Return (X, Y) of the center of cell containing provided text 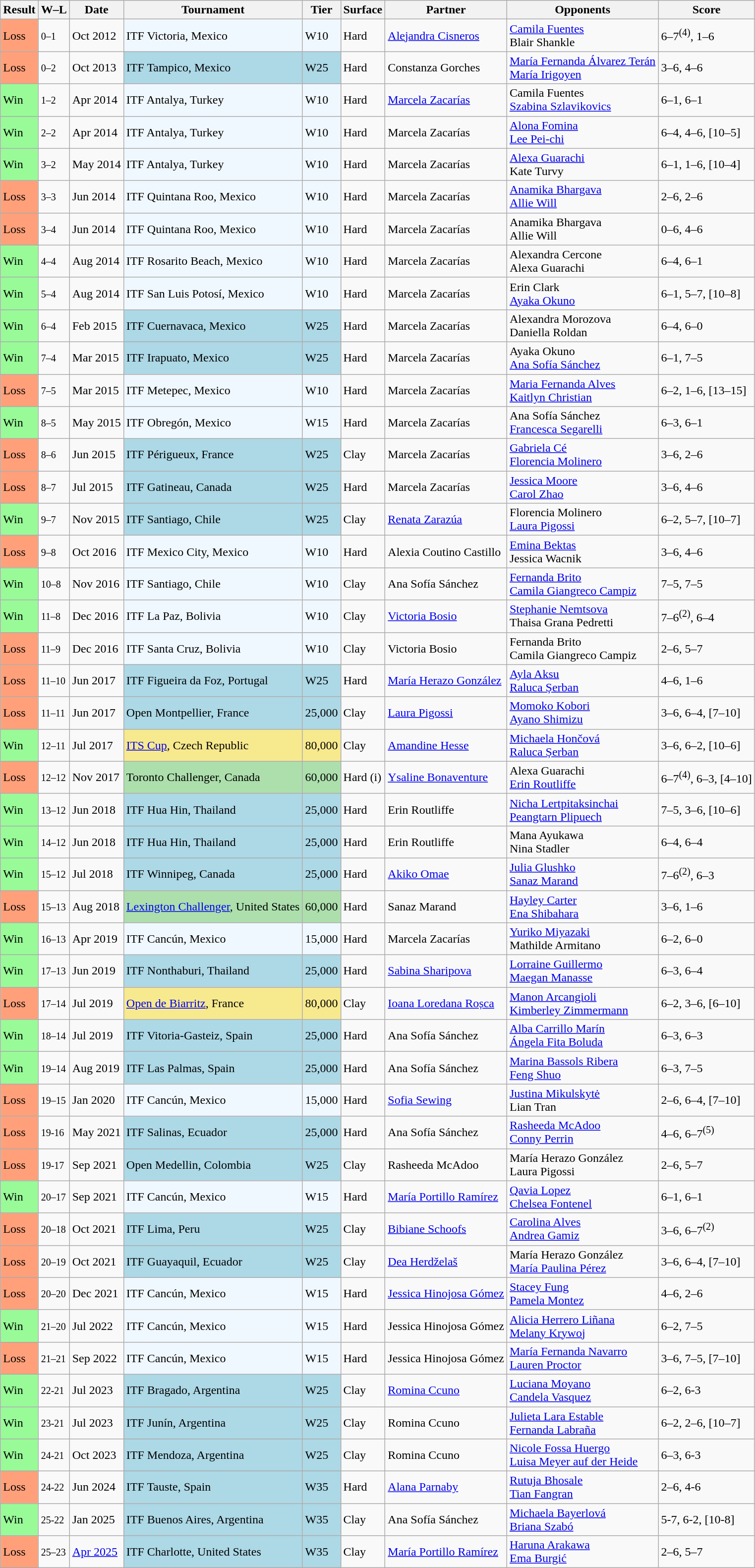
20–19 (54, 1262)
Apr 2025 (96, 1552)
Tournament (213, 10)
9–8 (54, 551)
25–23 (54, 1552)
Yuriko Miyazaki Mathilde Armitano (582, 939)
18–14 (54, 1035)
Jun 2024 (96, 1488)
7–6(2), 6–3 (706, 874)
4–6, 6–7(5) (706, 1133)
Hayley Carter Ena Shibahara (582, 906)
Michaela Hončová Raluca Șerban (582, 745)
11–9 (54, 649)
ITF Winnipeg, Canada (213, 874)
4–4 (54, 261)
2–6, 6–4, [7–10] (706, 1100)
7–5, 3–6, [10–6] (706, 809)
Florencia Molinero Laura Pigossi (582, 520)
Constanza Gorches (446, 67)
6–1, 5–7, [10–8] (706, 294)
Nov 2015 (96, 520)
Jul 2022 (96, 1326)
Julia Glushko Sanaz Marand (582, 874)
19-17 (54, 1164)
23-21 (54, 1422)
24-22 (54, 1488)
ITF Las Palmas, Spain (213, 1068)
Aug 2018 (96, 906)
Toronto Challenger, Canada (213, 778)
3–6, 7–5, [7–10] (706, 1358)
13–12 (54, 809)
ITF Tampico, Mexico (213, 67)
3–3 (54, 196)
Oct 2023 (96, 1455)
Tier (321, 10)
Julieta Lara Estable Fernanda Labraña (582, 1422)
Apr 2019 (96, 939)
3–6, 2–6 (706, 455)
Haruna Arakawa Ema Burgić (582, 1552)
14–12 (54, 842)
11–10 (54, 680)
Stacey Fung Pamela Montez (582, 1293)
Carolina Alves Andrea Gamiz (582, 1229)
Alexa Guarachi Erin Routliffe (582, 778)
ITF La Paz, Bolivia (213, 616)
6–7(4), 1–6 (706, 36)
ITF Buenos Aires, Argentina (213, 1519)
15–12 (54, 874)
7–6(2), 6–4 (706, 616)
Ioana Loredana Roșca (446, 1004)
Nicha Lertpitaksinchai Peangtarn Plipuech (582, 809)
Gabriela Cé Florencia Molinero (582, 455)
19–15 (54, 1100)
6–2, 7–5 (706, 1326)
Stephanie Nemtsova Thaisa Grana Pedretti (582, 616)
ITF Salinas, Ecuador (213, 1133)
6–3, 6–4 (706, 971)
12–12 (54, 778)
ITF Gatineau, Canada (213, 487)
12–11 (54, 745)
1–2 (54, 100)
Open Montpellier, France (213, 713)
Open Medellin, Colombia (213, 1164)
6–4, 6–0 (706, 325)
Alba Carrillo Marín Ángela Fita Boluda (582, 1035)
9–7 (54, 520)
ITS Cup, Czech Republic (213, 745)
17–13 (54, 971)
Lexington Challenger, United States (213, 906)
Score (706, 10)
ITF San Luis Potosí, Mexico (213, 294)
15–13 (54, 906)
Emina Bektas Jessica Wacnik (582, 551)
Jessica Moore Carol Zhao (582, 487)
Nov 2016 (96, 584)
Michaela Bayerlová Briana Szabó (582, 1519)
20–17 (54, 1197)
19–14 (54, 1068)
Ayla Aksu Raluca Șerban (582, 680)
Rasheeda McAdoo (446, 1164)
20–18 (54, 1229)
24-21 (54, 1455)
María Herazo González (446, 680)
Date (96, 10)
Oct 2013 (96, 67)
ITF Bragado, Argentina (213, 1390)
ITF Mexico City, Mexico (213, 551)
6–1, 7–5 (706, 358)
Jun 2015 (96, 455)
ITF Victoria, Mexico (213, 36)
Opponents (582, 10)
May 2021 (96, 1133)
Mana Ayukawa Nina Stadler (582, 842)
Alicia Herrero Liñana Melany Krywoj (582, 1326)
Renata Zarazúa (446, 520)
Akiko Omae (446, 874)
3–6, 6–7(2) (706, 1229)
0–1 (54, 36)
ITF Irapuato, Mexico (213, 358)
Rasheeda McAdoo Conny Perrin (582, 1133)
María Herazo González María Paulina Pérez (582, 1262)
7–5 (54, 390)
Erin Clark Ayaka Okuno (582, 294)
6–7(4), 6–3, [4–10] (706, 778)
Sabina Sharipova (446, 971)
May 2015 (96, 422)
0–6, 4–6 (706, 229)
Alejandra Cisneros (446, 36)
20–20 (54, 1293)
Jan 2020 (96, 1100)
6–3, 7–5 (706, 1068)
ITF Lima, Peru (213, 1229)
May 2014 (96, 165)
ITF Mendoza, Argentina (213, 1455)
10–8 (54, 584)
Dea Herdželaš (446, 1262)
ITF Nonthaburi, Thailand (213, 971)
8–6 (54, 455)
Jul 2017 (96, 745)
María Fernanda Navarro Lauren Proctor (582, 1358)
6–4, 4–6, [10–5] (706, 132)
Jun 2019 (96, 971)
16–13 (54, 939)
Maria Fernanda Alves Kaitlyn Christian (582, 390)
19-16 (54, 1133)
Alexa Guarachi Kate Turvy (582, 165)
6–3, 6–1 (706, 422)
Momoko Kobori Ayano Shimizu (582, 713)
Ana Sofía Sánchez Francesca Segarelli (582, 422)
ITF Rosarito Beach, Mexico (213, 261)
Jul 2018 (96, 874)
6–2, 6-3 (706, 1390)
Alexia Coutino Castillo (446, 551)
6–2, 2–6, [10–7] (706, 1422)
3–2 (54, 165)
Luciana Moyano Candela Vasquez (582, 1390)
Oct 2016 (96, 551)
Manon Arcangioli Kimberley Zimmermann (582, 1004)
ITF Cuernavaca, Mexico (213, 325)
ITF Figueira da Foz, Portugal (213, 680)
2–2 (54, 132)
3–4 (54, 229)
8–7 (54, 487)
6–2, 5–7, [10–7] (706, 520)
Jan 2025 (96, 1519)
6–2, 6–0 (706, 939)
ITF Guayaquil, Ecuador (213, 1262)
ITF Vitoria-Gasteiz, Spain (213, 1035)
ITF Junín, Argentina (213, 1422)
8–5 (54, 422)
2–6, 2–6 (706, 196)
Camila Fuentes Szabina Szlavikovics (582, 100)
Feb 2015 (96, 325)
6–4 (54, 325)
7–5, 7–5 (706, 584)
María Herazo González Laura Pigossi (582, 1164)
11–8 (54, 616)
6–4, 6–4 (706, 842)
7–4 (54, 358)
Alona Fomina Lee Pei-chi (582, 132)
ITF Tauste, Spain (213, 1488)
W–L (54, 10)
Sanaz Marand (446, 906)
Sofia Sewing (446, 1100)
ITF Santa Cruz, Bolivia (213, 649)
4–6, 2–6 (706, 1293)
Dec 2021 (96, 1293)
11–11 (54, 713)
22-21 (54, 1390)
Partner (446, 10)
Bibiane Schoofs (446, 1229)
5–4 (54, 294)
Laura Pigossi (446, 713)
Nicole Fossa Huergo Luisa Meyer auf der Heide (582, 1455)
Nov 2017 (96, 778)
17–14 (54, 1004)
Jul 2015 (96, 487)
Camila Fuentes Blair Shankle (582, 36)
Ayaka Okuno Ana Sofía Sánchez (582, 358)
Qavia Lopez Chelsea Fontenel (582, 1197)
6–4, 6–1 (706, 261)
4–6, 1–6 (706, 680)
ITF Charlotte, United States (213, 1552)
Amandine Hesse (446, 745)
Oct 2012 (96, 36)
6–1, 1–6, [10–4] (706, 165)
Surface (363, 10)
6–2, 3–6, [6–10] (706, 1004)
Alana Parnaby (446, 1488)
6–3, 6-3 (706, 1455)
Alexandra Cercone Alexa Guarachi (582, 261)
Justina Mikulskytė Lian Tran (582, 1100)
6–3, 6–3 (706, 1035)
Marina Bassols Ribera Feng Shuo (582, 1068)
Rutuja Bhosale Tian Fangran (582, 1488)
Open de Biarritz, France (213, 1004)
Sep 2022 (96, 1358)
Ysaline Bonaventure (446, 778)
2–6, 4-6 (706, 1488)
Lorraine Guillermo Maegan Manasse (582, 971)
ITF Obregón, Mexico (213, 422)
3–6, 6–2, [10–6] (706, 745)
María Fernanda Álvarez Terán María Irigoyen (582, 67)
ITF Metepec, Mexico (213, 390)
21–20 (54, 1326)
0–2 (54, 67)
Alexandra Morozova Daniella Roldan (582, 325)
5-7, 6-2, [10-8] (706, 1519)
Hard (i) (363, 778)
Aug 2019 (96, 1068)
3–6, 1–6 (706, 906)
ITF Périgueux, France (213, 455)
25-22 (54, 1519)
21–21 (54, 1358)
6–2, 1–6, [13–15] (706, 390)
Result (19, 10)
